Extract the [X, Y] coordinate from the center of the cell holding the provided text.  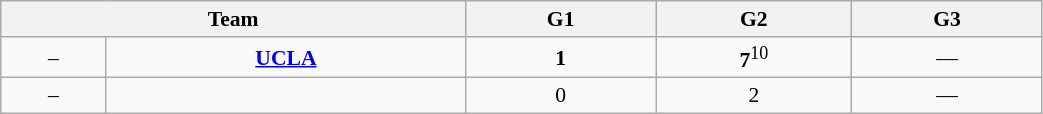
0 [561, 96]
710 [754, 58]
Team [234, 19]
UCLA [286, 58]
G1 [561, 19]
G3 [947, 19]
2 [754, 96]
G2 [754, 19]
1 [561, 58]
